From the cell containing the given text, extract its center point as [X, Y] coordinate. 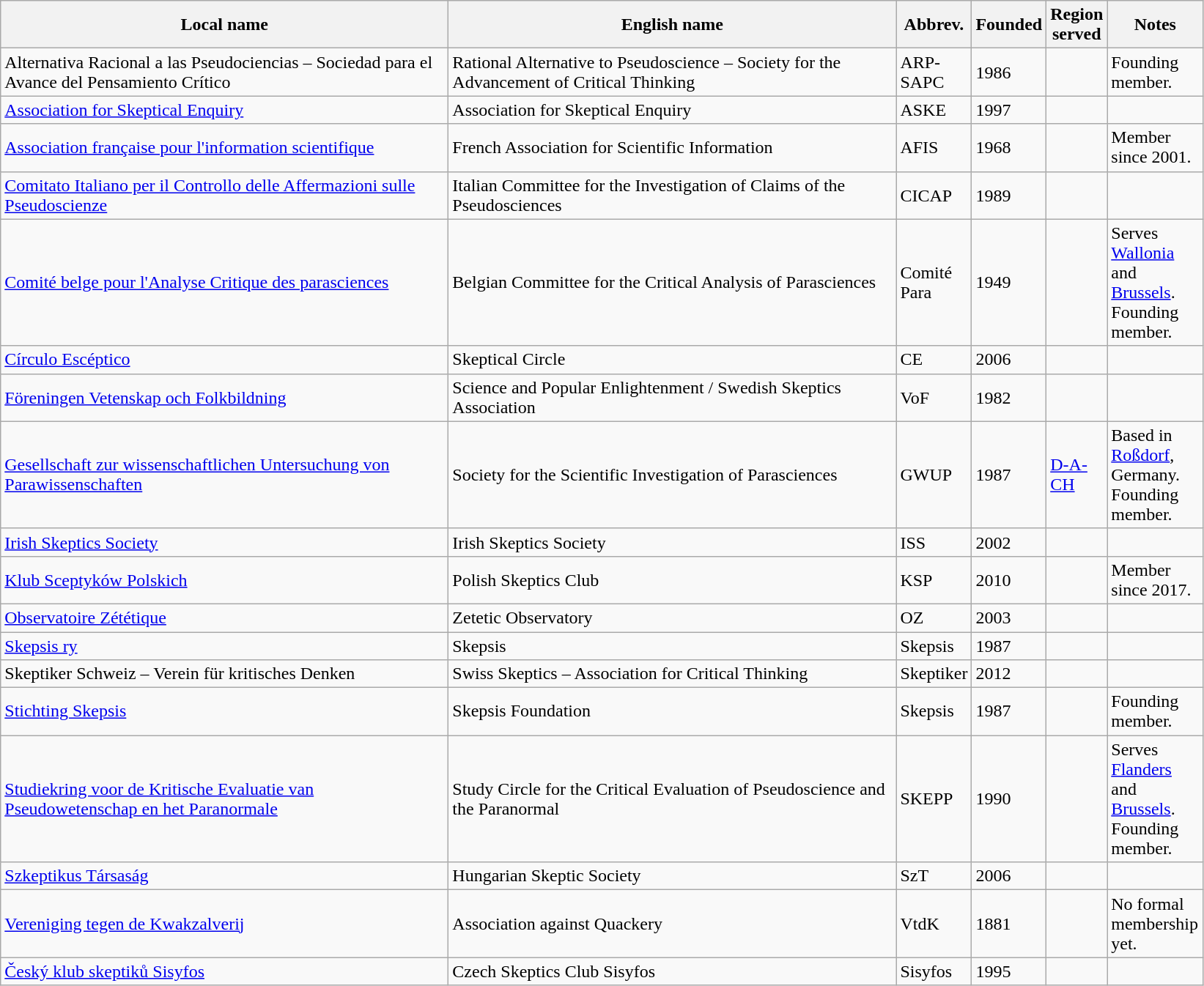
VoF [934, 397]
1989 [1009, 195]
Study Circle for the Critical Evaluation of Pseudoscience and the Paranormal [673, 798]
Círculo Escéptico [224, 360]
Skepsis Foundation [673, 712]
SzT [934, 876]
Comité belge pour l'Analyse Critique des parasciences [224, 283]
1990 [1009, 798]
Polish Skeptics Club [673, 580]
Member since 2001. [1155, 148]
2003 [1009, 618]
1968 [1009, 148]
OZ [934, 618]
ARP-SAPC [934, 72]
Studiekring voor de Kritische Evaluatie van Pseudowetenschap en het Paranormale [224, 798]
Serves Flanders and Brussels. Founding member. [1155, 798]
1982 [1009, 397]
English name [673, 25]
Szkeptikus Társaság [224, 876]
1986 [1009, 72]
Alternativa Racional a las Pseudociencias – Sociedad para el Avance del Pensamiento Crítico [224, 72]
2012 [1009, 674]
ASKE [934, 110]
Comitato Italiano per il Controllo delle Affermazioni sulle Pseudoscienze [224, 195]
Skeptiker Schweiz – Verein für kritisches Denken [224, 674]
Föreningen Vetenskap och Folkbildning [224, 397]
ISS [934, 542]
VtdK [934, 924]
Skeptical Circle [673, 360]
French Association for Scientific Information [673, 148]
Český klub skeptiků Sisyfos [224, 971]
Founded [1009, 25]
SKEPP [934, 798]
1997 [1009, 110]
Zetetic Observatory [673, 618]
CICAP [934, 195]
Hungarian Skeptic Society [673, 876]
No formal membership yet. [1155, 924]
Sisyfos [934, 971]
1995 [1009, 971]
Swiss Skeptics – Association for Critical Thinking [673, 674]
Gesellschaft zur wissenschaftlichen Untersuchung von Parawissenschaften [224, 475]
Rational Alternative to Pseudoscience – Society for the Advancement of Critical Thinking [673, 72]
Comité Para [934, 283]
Observatoire Zététique [224, 618]
Italian Committee for the Investigation of Claims of the Pseudosciences [673, 195]
Skeptiker [934, 674]
Abbrev. [934, 25]
AFIS [934, 148]
2010 [1009, 580]
Vereniging tegen de Kwakzalverij [224, 924]
Society for the Scientific Investigation of Parasciences [673, 475]
Local name [224, 25]
Skepsis ry [224, 645]
Member since 2017. [1155, 580]
Belgian Committee for the Critical Analysis of Parasciences [673, 283]
1881 [1009, 924]
Based in Roßdorf, Germany. Founding member. [1155, 475]
GWUP [934, 475]
Association against Quackery [673, 924]
D-A-CH [1077, 475]
KSP [934, 580]
Stichting Skepsis [224, 712]
Region served [1077, 25]
Serves Wallonia and Brussels. Founding member. [1155, 283]
Science and Popular Enlightenment / Swedish Skeptics Association [673, 397]
Association française pour l'information scientifique [224, 148]
CE [934, 360]
Czech Skeptics Club Sisyfos [673, 971]
1949 [1009, 283]
2002 [1009, 542]
Klub Sceptyków Polskich [224, 580]
Notes [1155, 25]
